Locate the cell with the specified text and output its (x, y) center coordinate. 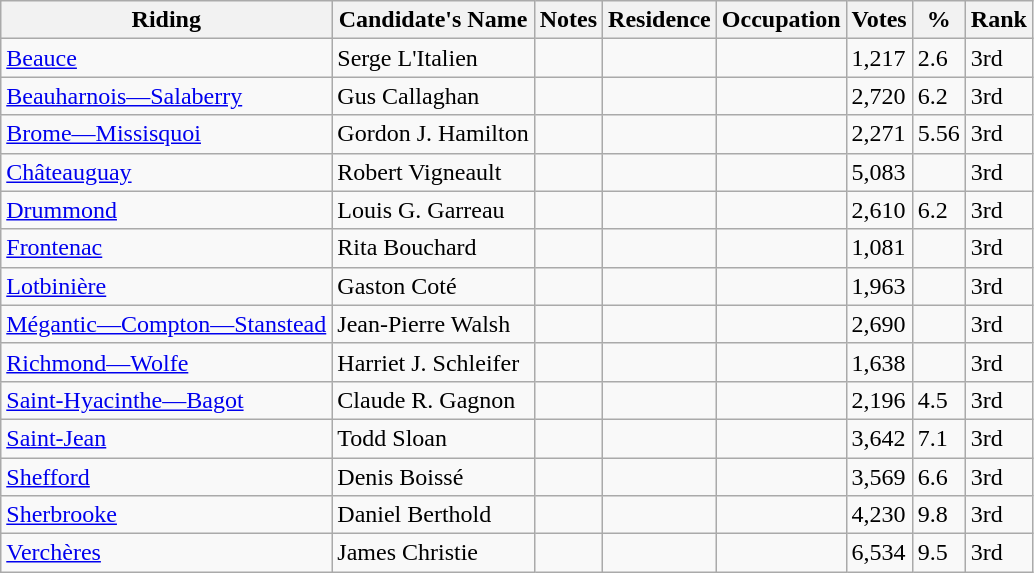
Gus Callaghan (433, 96)
3,569 (879, 477)
Richmond—Wolfe (166, 362)
Drummond (166, 210)
9.5 (938, 553)
Rita Bouchard (433, 248)
2,610 (879, 210)
James Christie (433, 553)
6,534 (879, 553)
Votes (879, 20)
Beauharnois—Salaberry (166, 96)
Châteauguay (166, 172)
7.1 (938, 438)
Saint-Hyacinthe—Bagot (166, 400)
Louis G. Garreau (433, 210)
1,081 (879, 248)
1,638 (879, 362)
Mégantic—Compton—Stanstead (166, 324)
Gordon J. Hamilton (433, 134)
Harriet J. Schleifer (433, 362)
Candidate's Name (433, 20)
Todd Sloan (433, 438)
Brome—Missisquoi (166, 134)
3,642 (879, 438)
Claude R. Gagnon (433, 400)
Denis Boissé (433, 477)
4,230 (879, 515)
Notes (568, 20)
Serge L'Italien (433, 58)
Saint-Jean (166, 438)
5,083 (879, 172)
Sherbrooke (166, 515)
Daniel Berthold (433, 515)
Riding (166, 20)
6.6 (938, 477)
2,271 (879, 134)
Lotbinière (166, 286)
Frontenac (166, 248)
1,963 (879, 286)
2,720 (879, 96)
Gaston Coté (433, 286)
4.5 (938, 400)
Verchères (166, 553)
Residence (660, 20)
1,217 (879, 58)
Jean-Pierre Walsh (433, 324)
Occupation (781, 20)
Shefford (166, 477)
Beauce (166, 58)
2,690 (879, 324)
% (938, 20)
2.6 (938, 58)
Rank (998, 20)
Robert Vigneault (433, 172)
5.56 (938, 134)
9.8 (938, 515)
2,196 (879, 400)
